Provide the (X, Y) coordinate of the cell's center where the given text is located.  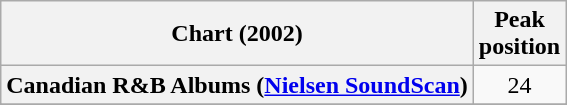
Chart (2002) (238, 34)
Canadian R&B Albums (Nielsen SoundScan) (238, 85)
24 (519, 85)
Peakposition (519, 34)
